Detect which cell encompasses the target text, then output its [X, Y] center coordinate. 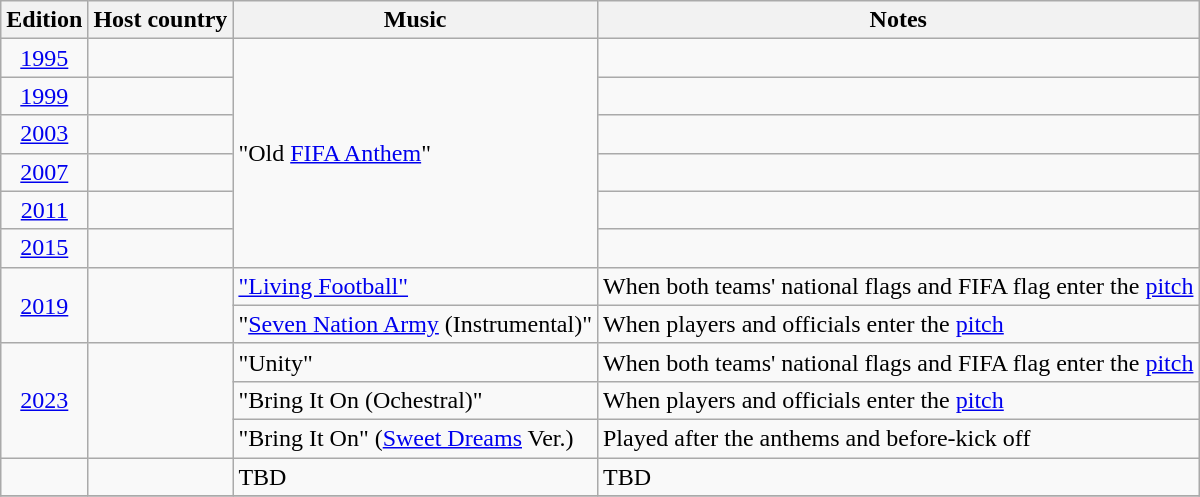
2011 [44, 210]
Notes [898, 20]
2015 [44, 248]
2023 [44, 400]
"Seven Nation Army (Instrumental)" [416, 324]
"Living Football" [416, 286]
2019 [44, 305]
2003 [44, 134]
Host country [160, 20]
Edition [44, 20]
"Bring It On" (Sweet Dreams Ver.) [416, 438]
1999 [44, 96]
"Old FIFA Anthem" [416, 153]
Played after the anthems and before-kick off [898, 438]
"Unity" [416, 362]
Music [416, 20]
2007 [44, 172]
"Bring It On (Ochestral)" [416, 400]
1995 [44, 58]
